Determine the [X, Y] coordinate at the center of the cell enclosing the given text.  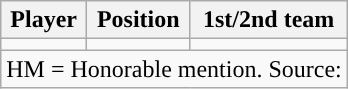
HM = Honorable mention. Source: [174, 69]
Position [139, 20]
1st/2nd team [268, 20]
Player [44, 20]
